Return the (x, y) coordinate for the center point of the cell that contains the specified text.  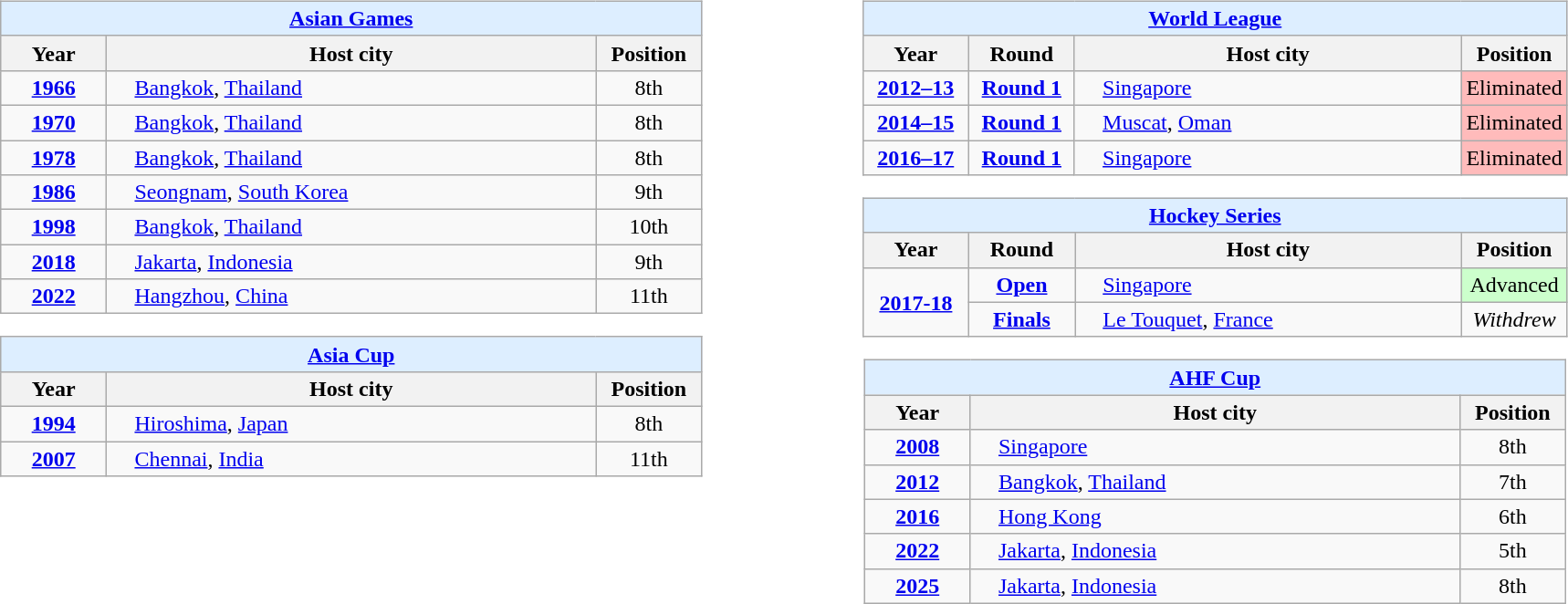
Asia Cup (351, 354)
Muscat, Oman (1268, 122)
Asian Games (351, 18)
1966 (54, 88)
1986 (54, 193)
1978 (54, 158)
10th (649, 227)
Hockey Series (1215, 215)
Withdrew (1514, 319)
2017-18 (915, 302)
World League (1215, 18)
Advanced (1514, 285)
1998 (54, 227)
5th (1512, 551)
AHF Cup (1215, 378)
Le Touquet, France (1269, 319)
Open (1021, 285)
2012 (917, 482)
Chennai, India (351, 459)
6th (1512, 516)
7th (1512, 482)
2016 (917, 516)
Finals (1021, 319)
Hiroshima, Japan (351, 423)
1970 (54, 122)
2016–17 (915, 158)
2025 (917, 586)
Hong Kong (1215, 516)
1994 (54, 423)
Seongnam, South Korea (351, 193)
2014–15 (915, 122)
2018 (54, 262)
2007 (54, 459)
2012–13 (915, 88)
2008 (917, 447)
Hangzhou, China (351, 297)
